Determine the (X, Y) coordinate at the center of the cell enclosing the given text.  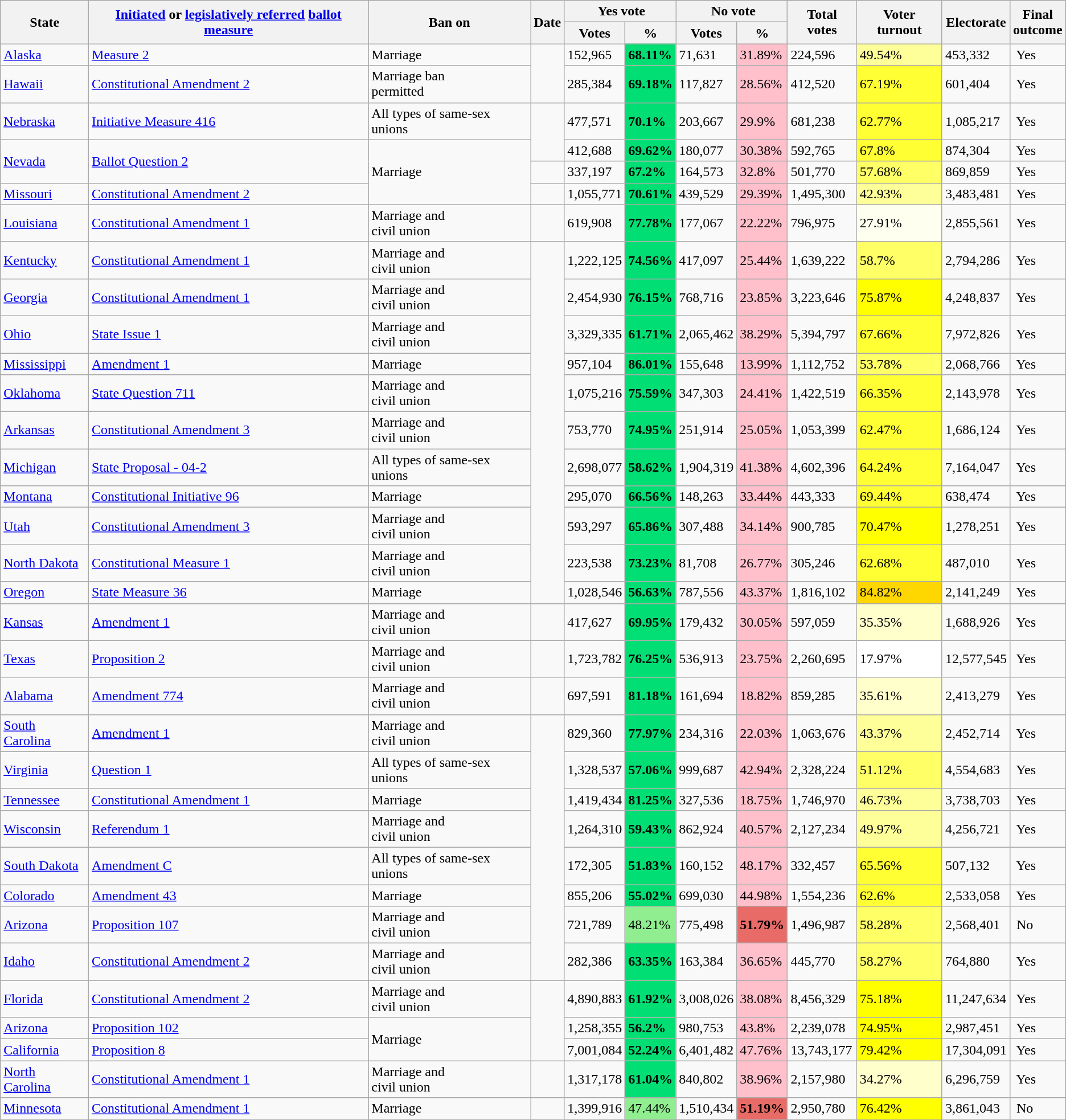
18.75% (762, 799)
4,554,683 (976, 770)
1,496,987 (822, 925)
Idaho (44, 962)
859,285 (822, 696)
796,975 (822, 223)
Arkansas (44, 431)
6,401,482 (706, 1050)
81,708 (706, 563)
66.56% (650, 497)
47.76% (762, 1050)
305,246 (822, 563)
State Question 711 (229, 393)
869,859 (976, 172)
445,770 (822, 962)
2,068,766 (976, 364)
223,538 (594, 563)
69.62% (650, 150)
Nebraska (44, 121)
Alabama (44, 696)
619,908 (594, 223)
Proposition 8 (229, 1050)
13.99% (762, 364)
48.17% (762, 866)
49.97% (899, 828)
Marriage banpermitted (450, 84)
721,789 (594, 925)
295,070 (594, 497)
8,456,329 (822, 999)
753,770 (594, 431)
Louisiana (44, 223)
62.6% (899, 895)
597,059 (822, 622)
Colorado (44, 895)
282,386 (594, 962)
Montana (44, 497)
70.1% (650, 121)
999,687 (706, 770)
61.92% (650, 999)
768,716 (706, 297)
332,457 (822, 866)
68.11% (650, 55)
Initiated or legislatively referred ballot measure (229, 22)
251,914 (706, 431)
State Issue 1 (229, 334)
13,743,177 (822, 1050)
601,404 (976, 84)
507,132 (976, 866)
75.87% (899, 297)
900,785 (822, 526)
63.35% (650, 962)
73.23% (650, 563)
2,568,401 (976, 925)
56.2% (650, 1028)
17,304,091 (976, 1050)
152,965 (594, 55)
2,127,234 (822, 828)
38.29% (762, 334)
536,913 (706, 659)
Initiative Measure 416 (229, 121)
Amendment 774 (229, 696)
5,394,797 (822, 334)
4,256,721 (976, 828)
412,520 (822, 84)
1,495,300 (822, 194)
No vote (732, 11)
1,258,355 (594, 1028)
224,596 (822, 55)
957,104 (594, 364)
1,112,752 (822, 364)
40.57% (762, 828)
453,332 (976, 55)
51.12% (899, 770)
Texas (44, 659)
55.02% (650, 895)
1,328,537 (594, 770)
27.91% (899, 223)
Tennessee (44, 799)
65.86% (650, 526)
Kentucky (44, 260)
2,143,978 (976, 393)
11,247,634 (976, 999)
33.44% (762, 497)
501,770 (822, 172)
61.71% (650, 334)
Utah (44, 526)
46.73% (899, 799)
1,055,771 (594, 194)
25.05% (762, 431)
787,556 (706, 592)
31.89% (762, 55)
75.59% (650, 393)
1,028,546 (594, 592)
161,694 (706, 696)
Missouri (44, 194)
30.05% (762, 622)
22.03% (762, 733)
South Dakota (44, 866)
Mississippi (44, 364)
234,316 (706, 733)
38.08% (762, 999)
2,454,930 (594, 297)
Yes vote (620, 11)
1,063,676 (822, 733)
79.42% (899, 1050)
59.43% (650, 828)
862,924 (706, 828)
1,510,434 (706, 1109)
Referendum 1 (229, 828)
6,296,759 (976, 1079)
51.83% (650, 866)
58.62% (650, 467)
69.44% (899, 497)
51.79% (762, 925)
23.85% (762, 297)
69.18% (650, 84)
30.38% (762, 150)
3,223,646 (822, 297)
412,688 (594, 150)
443,333 (822, 497)
1,554,236 (822, 895)
Oregon (44, 592)
67.8% (899, 150)
76.15% (650, 297)
Electorate (976, 22)
1,639,222 (822, 260)
764,880 (976, 962)
43.8% (762, 1028)
3,861,043 (976, 1109)
840,802 (706, 1079)
1,422,519 (822, 393)
697,591 (594, 696)
70.47% (899, 526)
47.44% (650, 1109)
Ballot Question 2 (229, 161)
Ohio (44, 334)
7,164,047 (976, 467)
1,264,310 (594, 828)
66.35% (899, 393)
855,206 (594, 895)
34.14% (762, 526)
439,529 (706, 194)
1,399,916 (594, 1109)
Constitutional Initiative 96 (229, 497)
1,419,434 (594, 799)
22.22% (762, 223)
4,890,883 (594, 999)
148,263 (706, 497)
285,384 (594, 84)
29.9% (762, 121)
Question 1 (229, 770)
347,303 (706, 393)
34.27% (899, 1079)
86.01% (650, 364)
57.06% (650, 770)
75.18% (899, 999)
Amendment 43 (229, 895)
71,631 (706, 55)
Minnesota (44, 1109)
163,384 (706, 962)
179,432 (706, 622)
70.61% (650, 194)
51.19% (762, 1109)
2,157,980 (822, 1079)
Virginia (44, 770)
2,987,451 (976, 1028)
32.8% (762, 172)
2,698,077 (594, 467)
2,328,224 (822, 770)
2,413,279 (976, 696)
417,627 (594, 622)
12,577,545 (976, 659)
417,097 (706, 260)
Date (548, 22)
Kansas (44, 622)
1,053,399 (822, 431)
17.97% (899, 659)
177,067 (706, 223)
874,304 (976, 150)
337,197 (594, 172)
3,738,703 (976, 799)
2,794,286 (976, 260)
42.94% (762, 770)
36.65% (762, 962)
2,950,780 (822, 1109)
203,667 (706, 121)
28.56% (762, 84)
1,278,251 (976, 526)
1,085,217 (976, 121)
67.19% (899, 84)
24.41% (762, 393)
North Carolina (44, 1079)
52.24% (650, 1050)
487,010 (976, 563)
Nevada (44, 161)
160,152 (706, 866)
53.78% (899, 364)
69.95% (650, 622)
Hawaii (44, 84)
18.82% (762, 696)
Georgia (44, 297)
3,329,335 (594, 334)
Proposition 107 (229, 925)
593,297 (594, 526)
57.68% (899, 172)
1,688,926 (976, 622)
2,065,462 (706, 334)
Ban on (450, 22)
Oklahoma (44, 393)
180,077 (706, 150)
Wisconsin (44, 828)
81.25% (650, 799)
35.35% (899, 622)
681,238 (822, 121)
41.38% (762, 467)
Voter turnout (899, 22)
775,498 (706, 925)
56.63% (650, 592)
26.77% (762, 563)
84.82% (899, 592)
2,452,714 (976, 733)
44.98% (762, 895)
48.21% (650, 925)
1,317,178 (594, 1079)
35.61% (899, 696)
307,488 (706, 526)
74.56% (650, 260)
North Dakota (44, 563)
155,648 (706, 364)
Alaska (44, 55)
65.56% (899, 866)
58.7% (899, 260)
Florida (44, 999)
2,141,249 (976, 592)
1,075,216 (594, 393)
7,972,826 (976, 334)
980,753 (706, 1028)
4,602,396 (822, 467)
3,008,026 (706, 999)
4,248,837 (976, 297)
829,360 (594, 733)
62.68% (899, 563)
61.04% (650, 1079)
699,030 (706, 895)
477,571 (594, 121)
62.77% (899, 121)
1,816,102 (822, 592)
638,474 (976, 497)
64.24% (899, 467)
76.25% (650, 659)
67.66% (899, 334)
67.2% (650, 172)
76.42% (899, 1109)
1,904,319 (706, 467)
State (44, 22)
Amendment C (229, 866)
State Proposal - 04-2 (229, 467)
Measure 2 (229, 55)
Constitutional Measure 1 (229, 563)
Proposition 2 (229, 659)
Michigan (44, 467)
1,222,125 (594, 260)
58.27% (899, 962)
2,239,078 (822, 1028)
592,765 (822, 150)
2,260,695 (822, 659)
2,855,561 (976, 223)
State Measure 36 (229, 592)
77.78% (650, 223)
1,723,782 (594, 659)
Total votes (822, 22)
Finaloutcome (1038, 22)
49.54% (899, 55)
62.47% (899, 431)
29.39% (762, 194)
117,827 (706, 84)
77.97% (650, 733)
2,533,058 (976, 895)
3,483,481 (976, 194)
81.18% (650, 696)
California (44, 1050)
25.44% (762, 260)
Proposition 102 (229, 1028)
42.93% (899, 194)
23.75% (762, 659)
South Carolina (44, 733)
164,573 (706, 172)
1,746,970 (822, 799)
38.96% (762, 1079)
327,536 (706, 799)
1,686,124 (976, 431)
172,305 (594, 866)
58.28% (899, 925)
7,001,084 (594, 1050)
